Locate the cell with the specified text and output its [x, y] center coordinate. 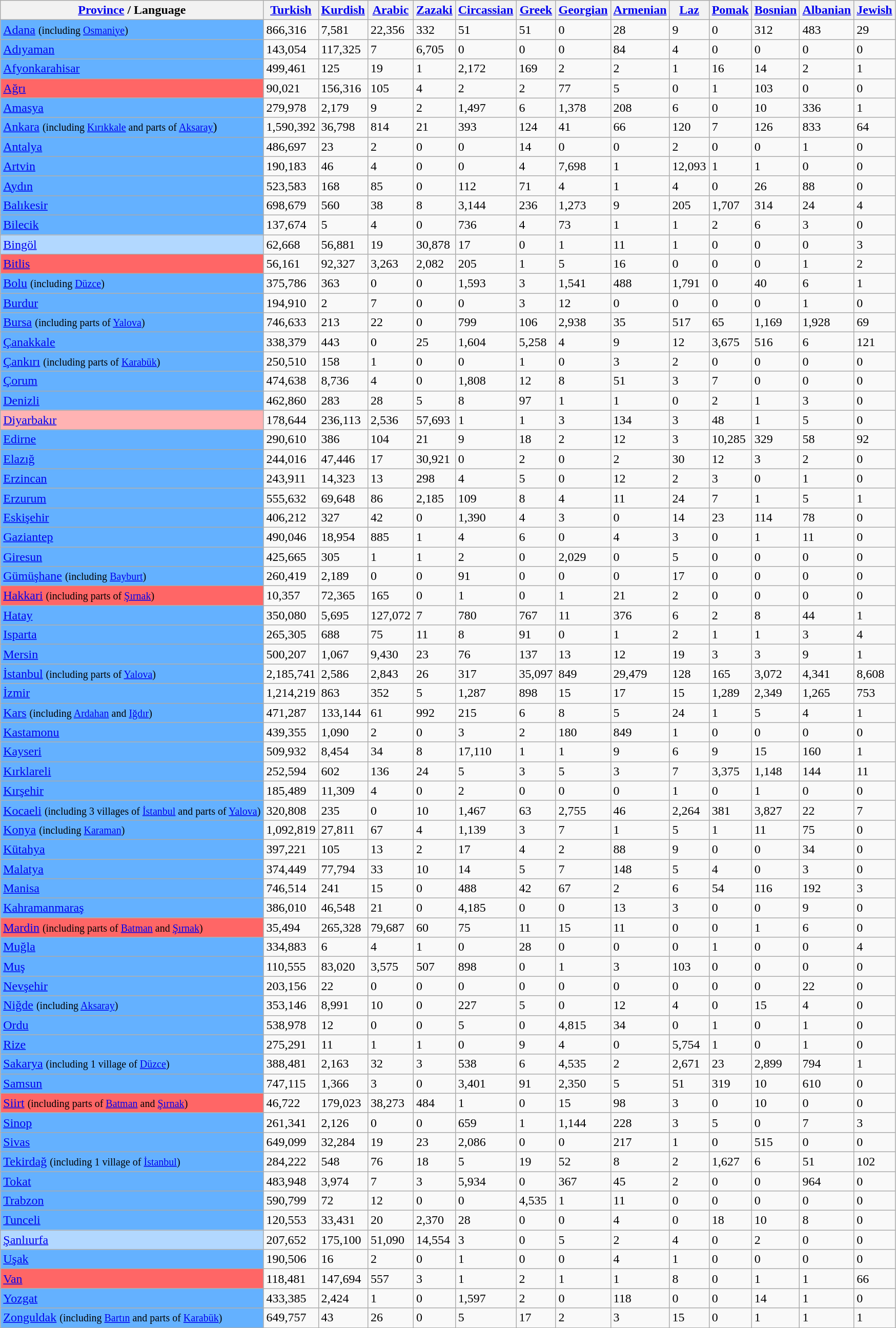
20 [391, 1220]
610 [827, 1083]
Sakarya (including 1 village of Düzce) [132, 1064]
5,754 [689, 1044]
Samsun [132, 1083]
250,510 [291, 361]
2,163 [343, 1064]
863 [343, 693]
109 [486, 498]
244,016 [291, 459]
2,424 [343, 1298]
22,356 [391, 30]
36,798 [343, 127]
283 [343, 400]
92 [874, 439]
İstanbul (including parts of Yalova) [132, 674]
Aydın [132, 186]
252,594 [291, 771]
69 [874, 323]
557 [391, 1279]
33 [391, 869]
203,156 [291, 986]
Province / Language [132, 10]
386 [343, 439]
236,113 [343, 420]
60 [435, 928]
Zazaki [435, 10]
213 [343, 323]
Trabzon [132, 1201]
35,494 [291, 928]
Armenian [640, 10]
121 [874, 342]
1,265 [827, 693]
25 [435, 342]
2,185,741 [291, 674]
30 [689, 459]
2,264 [689, 810]
30,878 [435, 245]
120,553 [291, 1220]
767 [536, 615]
649,757 [291, 1318]
Artvin [132, 166]
265,328 [343, 928]
Tunceli [132, 1220]
509,932 [291, 752]
46,548 [343, 908]
Niğde (including Aksaray) [132, 1005]
64 [874, 127]
Hakkari (including parts of Şırnak) [132, 596]
746,514 [291, 889]
649,099 [291, 1142]
Kırklareli [132, 771]
227 [486, 1005]
2,189 [343, 576]
Kahramanmaraş [132, 908]
32,284 [343, 1142]
305 [343, 556]
217 [640, 1142]
7,698 [583, 166]
Greek [536, 10]
2,086 [486, 1142]
1,593 [486, 284]
120 [689, 127]
3,827 [776, 810]
35,097 [536, 674]
Giresun [132, 556]
9,430 [391, 654]
126 [776, 127]
799 [486, 323]
178,644 [291, 420]
169 [536, 69]
780 [486, 615]
Kayseri [132, 752]
114 [776, 517]
Bitlis [132, 264]
8,991 [343, 1005]
Erzurum [132, 498]
548 [343, 1161]
Kurdish [343, 10]
1,214,219 [291, 693]
462,860 [291, 400]
14,323 [343, 478]
Ağrı [132, 88]
386,010 [291, 908]
62,668 [291, 245]
4,185 [486, 908]
317 [486, 674]
Balıkesir [132, 205]
1,390 [486, 517]
Muş [132, 967]
483,948 [291, 1181]
Elazığ [132, 459]
1,092,819 [291, 830]
Ordu [132, 1025]
433,385 [291, 1298]
27,811 [343, 830]
Nevşehir [132, 986]
8,608 [874, 674]
486,697 [291, 147]
443 [343, 342]
1,378 [583, 108]
4,815 [583, 1025]
30,921 [435, 459]
Kastamonu [132, 732]
866,316 [291, 30]
439,355 [291, 732]
490,046 [291, 537]
516 [776, 342]
241 [343, 889]
77 [583, 88]
Çankırı (including parts of Karabük) [132, 361]
507 [435, 967]
98 [640, 1103]
Kars (including Ardahan and Iğdır) [132, 713]
375,786 [291, 284]
104 [391, 439]
7,581 [343, 30]
190,506 [291, 1259]
5,934 [486, 1181]
Ankara (including Kırıkkale and parts of Aksaray) [132, 127]
38 [391, 205]
1,144 [583, 1122]
275,291 [291, 1044]
48 [730, 420]
2,126 [343, 1122]
Arabic [391, 10]
137 [536, 654]
Circassian [486, 10]
3,675 [730, 342]
235 [343, 810]
134 [640, 420]
148 [640, 869]
2,755 [583, 810]
393 [486, 127]
1,467 [486, 810]
158 [343, 361]
538 [486, 1064]
3,263 [391, 264]
143,054 [291, 49]
185,489 [291, 791]
Sivas [132, 1142]
Burdur [132, 303]
1,067 [343, 654]
10,285 [730, 439]
110,555 [291, 967]
236 [536, 205]
471,287 [291, 713]
Muğla [132, 947]
885 [391, 537]
190,183 [291, 166]
560 [343, 205]
33,431 [343, 1220]
3,401 [486, 1083]
515 [776, 1142]
Georgian [583, 10]
Bingöl [132, 245]
381 [730, 810]
Zonguldak (including Bartın and parts of Karabük) [132, 1318]
Jewish [874, 10]
72 [343, 1201]
Manisa [132, 889]
746,633 [291, 323]
1,808 [486, 381]
Kocaeli (including 3 villages of İstanbul and parts of Yalova) [132, 810]
Bolu (including Düzce) [132, 284]
2,899 [776, 1064]
Mersin [132, 654]
Albanian [827, 10]
794 [827, 1064]
523,583 [291, 186]
2,938 [583, 323]
41 [583, 127]
1,590,392 [291, 127]
406,212 [291, 517]
1,169 [776, 323]
65 [730, 323]
1,928 [827, 323]
Tekirdağ (including 1 village of İstanbul) [132, 1161]
555,632 [291, 498]
57,693 [435, 420]
1,366 [343, 1083]
484 [435, 1103]
298 [435, 478]
194,910 [291, 303]
284,222 [291, 1161]
46,722 [291, 1103]
388,481 [291, 1064]
208 [640, 108]
3,375 [730, 771]
Erzincan [132, 478]
63 [536, 810]
71 [536, 186]
45 [640, 1181]
14,554 [435, 1240]
833 [827, 127]
56,161 [291, 264]
125 [343, 69]
538,978 [291, 1025]
29,479 [640, 674]
Diyarbakır [132, 420]
314 [776, 205]
118 [640, 1298]
85 [391, 186]
156,316 [343, 88]
500,207 [291, 654]
168 [343, 186]
334,883 [291, 947]
353,146 [291, 1005]
2,349 [776, 693]
2,185 [435, 498]
47,446 [343, 459]
243,911 [291, 478]
367 [583, 1181]
86 [391, 498]
35 [640, 323]
279,978 [291, 108]
Yozgat [132, 1298]
124 [536, 127]
374,449 [291, 869]
332 [435, 30]
51,090 [391, 1240]
3,974 [343, 1181]
128 [689, 674]
376 [640, 615]
Pomak [730, 10]
688 [343, 635]
69,648 [343, 498]
192 [827, 889]
3,072 [776, 674]
Kütahya [132, 849]
Turkish [291, 10]
Adıyaman [132, 49]
Amasya [132, 108]
Eskişehir [132, 517]
1,287 [486, 693]
Çanakkale [132, 342]
338,379 [291, 342]
215 [486, 713]
Afyonkarahisar [132, 69]
319 [730, 1083]
1,627 [730, 1161]
814 [391, 127]
228 [640, 1122]
2,179 [343, 108]
Uşak [132, 1259]
1,707 [730, 205]
Van [132, 1279]
136 [391, 771]
92,327 [343, 264]
179,023 [343, 1103]
517 [689, 323]
Malatya [132, 869]
352 [391, 693]
2,029 [583, 556]
78 [827, 517]
Kırşehir [132, 791]
97 [536, 400]
160 [827, 752]
77,794 [343, 869]
747,115 [291, 1083]
54 [730, 889]
84 [640, 49]
329 [776, 439]
Mardin (including parts of Batman and Şırnak) [132, 928]
83,020 [343, 967]
Bursa (including parts of Yalova) [132, 323]
474,638 [291, 381]
483 [827, 30]
11,309 [343, 791]
Rize [132, 1044]
2,172 [486, 69]
Şanlıurfa [132, 1240]
Hatay [132, 615]
363 [343, 284]
499,461 [291, 69]
3,575 [391, 967]
72,365 [343, 596]
73 [583, 225]
Bilecik [132, 225]
320,808 [291, 810]
İzmir [132, 693]
2,843 [391, 674]
147,694 [343, 1279]
137,674 [291, 225]
Edirne [132, 439]
133,144 [343, 713]
40 [776, 284]
10,357 [291, 596]
260,419 [291, 576]
964 [827, 1181]
52 [583, 1161]
1,791 [689, 284]
Isparta [132, 635]
Siirt (including parts of Batman and Şırnak) [132, 1103]
397,221 [291, 849]
Çorum [132, 381]
Bosnian [776, 10]
18,954 [343, 537]
6,705 [435, 49]
Denizli [132, 400]
753 [874, 693]
112 [486, 186]
992 [435, 713]
1,597 [486, 1298]
106 [536, 323]
Laz [689, 10]
2,586 [343, 674]
1,289 [730, 693]
1,497 [486, 108]
336 [827, 108]
Antalya [132, 147]
1,604 [486, 342]
38,273 [391, 1103]
1,090 [343, 732]
2,671 [689, 1064]
116 [776, 889]
659 [486, 1122]
265,305 [291, 635]
Sinop [132, 1122]
2,536 [391, 420]
3,144 [486, 205]
602 [343, 771]
1,139 [486, 830]
58 [827, 439]
17,110 [486, 752]
43 [343, 1318]
290,610 [291, 439]
261,341 [291, 1122]
117,325 [343, 49]
4,341 [827, 674]
2,350 [583, 1083]
1,541 [583, 284]
1,148 [776, 771]
56,881 [343, 245]
5,695 [343, 615]
29 [874, 30]
180 [583, 732]
90,021 [291, 88]
8,736 [343, 381]
2,370 [435, 1220]
590,799 [291, 1201]
1,273 [583, 205]
698,679 [291, 205]
8,454 [343, 752]
350,080 [291, 615]
144 [827, 771]
327 [343, 517]
44 [827, 615]
Gaziantep [132, 537]
61 [391, 713]
736 [486, 225]
118,481 [291, 1279]
2,082 [435, 264]
Adana (including Osmaniye) [132, 30]
Tokat [132, 1181]
425,665 [291, 556]
127,072 [391, 615]
Gümüşhane (including Bayburt) [132, 576]
32 [391, 1064]
79,687 [391, 928]
5,258 [536, 342]
312 [776, 30]
175,100 [343, 1240]
12,093 [689, 166]
Konya (including Karaman) [132, 830]
102 [874, 1161]
207,652 [291, 1240]
